Extract the [x, y] coordinate from the center of the cell holding the provided text.  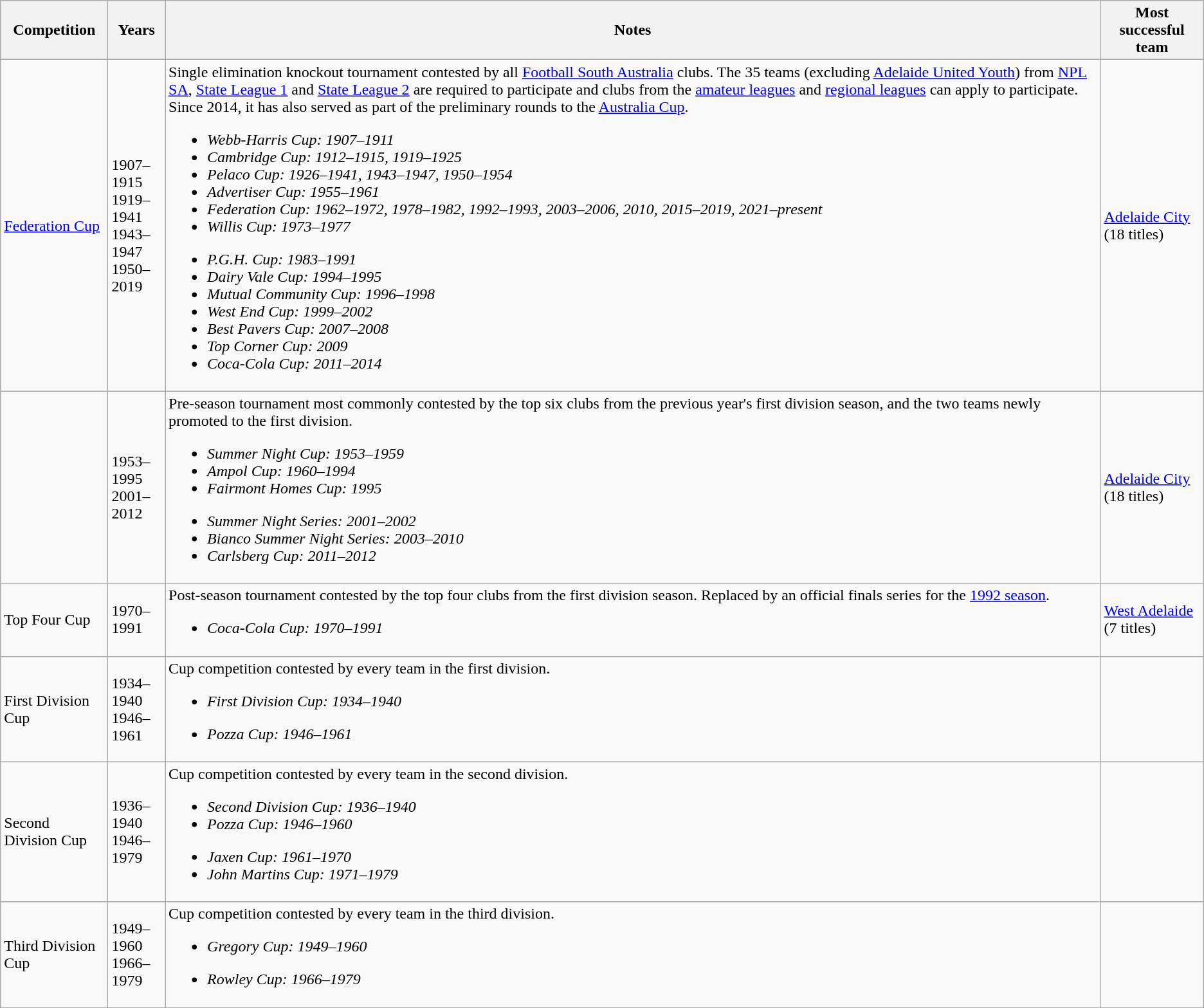
1934–19401946–1961 [136, 709]
1907–19151919–19411943–19471950–2019 [136, 225]
Second Division Cup [54, 832]
Years [136, 30]
1936–19401946–1979 [136, 832]
Cup competition contested by every team in the third division. Gregory Cup: 1949–1960Rowley Cup: 1966–1979 [633, 955]
Competition [54, 30]
Cup competition contested by every team in the first division. First Division Cup: 1934–1940Pozza Cup: 1946–1961 [633, 709]
Federation Cup [54, 225]
Third Division Cup [54, 955]
First Division Cup [54, 709]
1949–19601966–1979 [136, 955]
1970–1991 [136, 620]
West Adelaide (7 titles) [1152, 620]
1953–19952001–2012 [136, 488]
Notes [633, 30]
Top Four Cup [54, 620]
Most successful team [1152, 30]
